Search for the cell housing the specified text and yield its (X, Y) center coordinate. 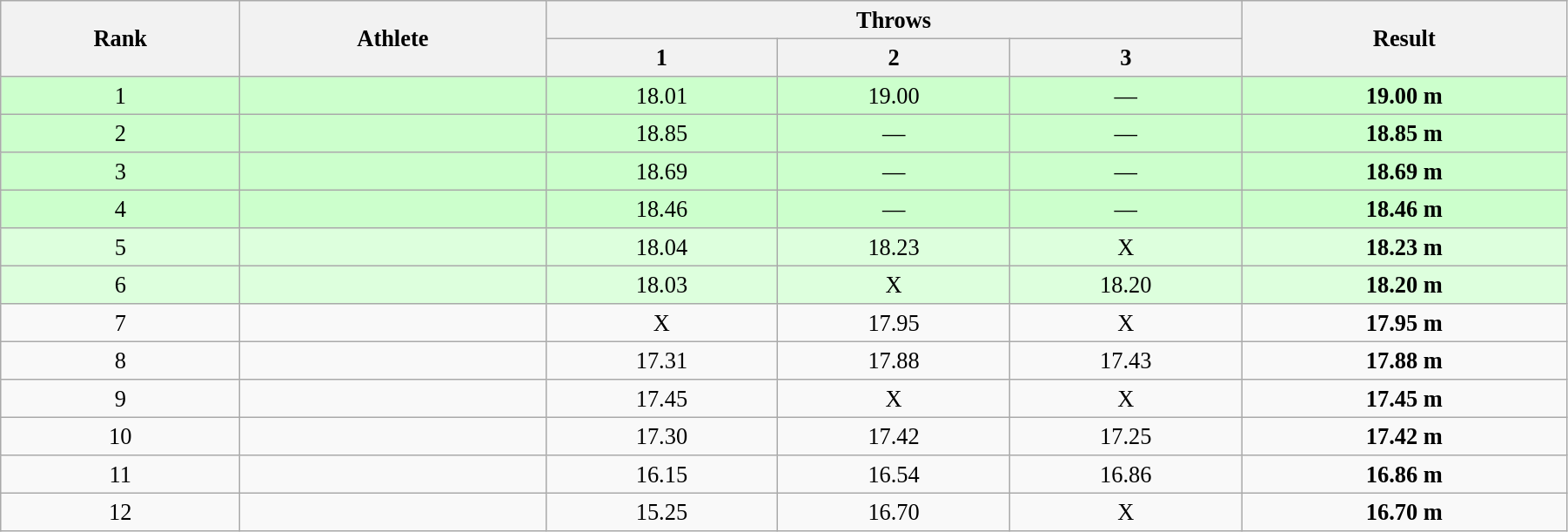
16.70 m (1404, 512)
17.31 (661, 360)
18.69 m (1404, 172)
18.20 m (1404, 285)
Rank (120, 38)
18.85 (661, 133)
8 (120, 360)
17.95 m (1404, 323)
16.86 m (1404, 475)
18.20 (1126, 285)
17.45 m (1404, 399)
17.42 m (1404, 436)
16.54 (895, 475)
18.01 (661, 95)
16.15 (661, 475)
9 (120, 399)
18.69 (661, 172)
6 (120, 285)
7 (120, 323)
15.25 (661, 512)
18.03 (661, 285)
18.46 (661, 209)
16.86 (1126, 475)
17.25 (1126, 436)
18.23 (895, 247)
Throws (894, 19)
17.45 (661, 399)
19.00 (895, 95)
17.43 (1126, 360)
18.85 m (1404, 133)
17.88 (895, 360)
17.88 m (1404, 360)
18.04 (661, 247)
17.30 (661, 436)
11 (120, 475)
5 (120, 247)
19.00 m (1404, 95)
18.46 m (1404, 209)
Result (1404, 38)
4 (120, 209)
10 (120, 436)
12 (120, 512)
16.70 (895, 512)
18.23 m (1404, 247)
17.95 (895, 323)
17.42 (895, 436)
Athlete (393, 38)
